Pinpoint the cell where the given text exists, returning its [x, y] midpoint coordinate. 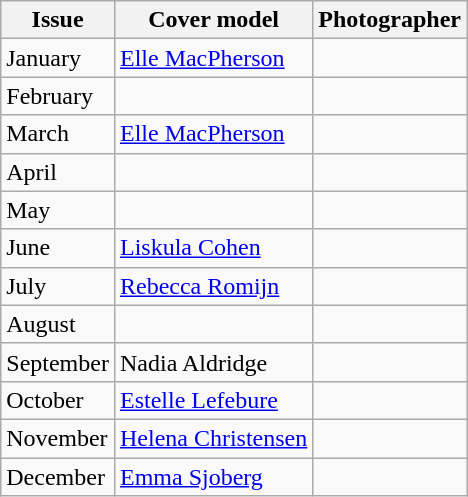
Rebecca Romijn [213, 286]
March [58, 134]
June [58, 248]
Cover model [213, 20]
September [58, 362]
Issue [58, 20]
July [58, 286]
August [58, 324]
January [58, 58]
Helena Christensen [213, 438]
November [58, 438]
December [58, 477]
May [58, 210]
Emma Sjoberg [213, 477]
February [58, 96]
Nadia Aldridge [213, 362]
Liskula Cohen [213, 248]
Estelle Lefebure [213, 400]
October [58, 400]
Photographer [390, 20]
April [58, 172]
